Search for the cell housing the specified text and yield its [X, Y] center coordinate. 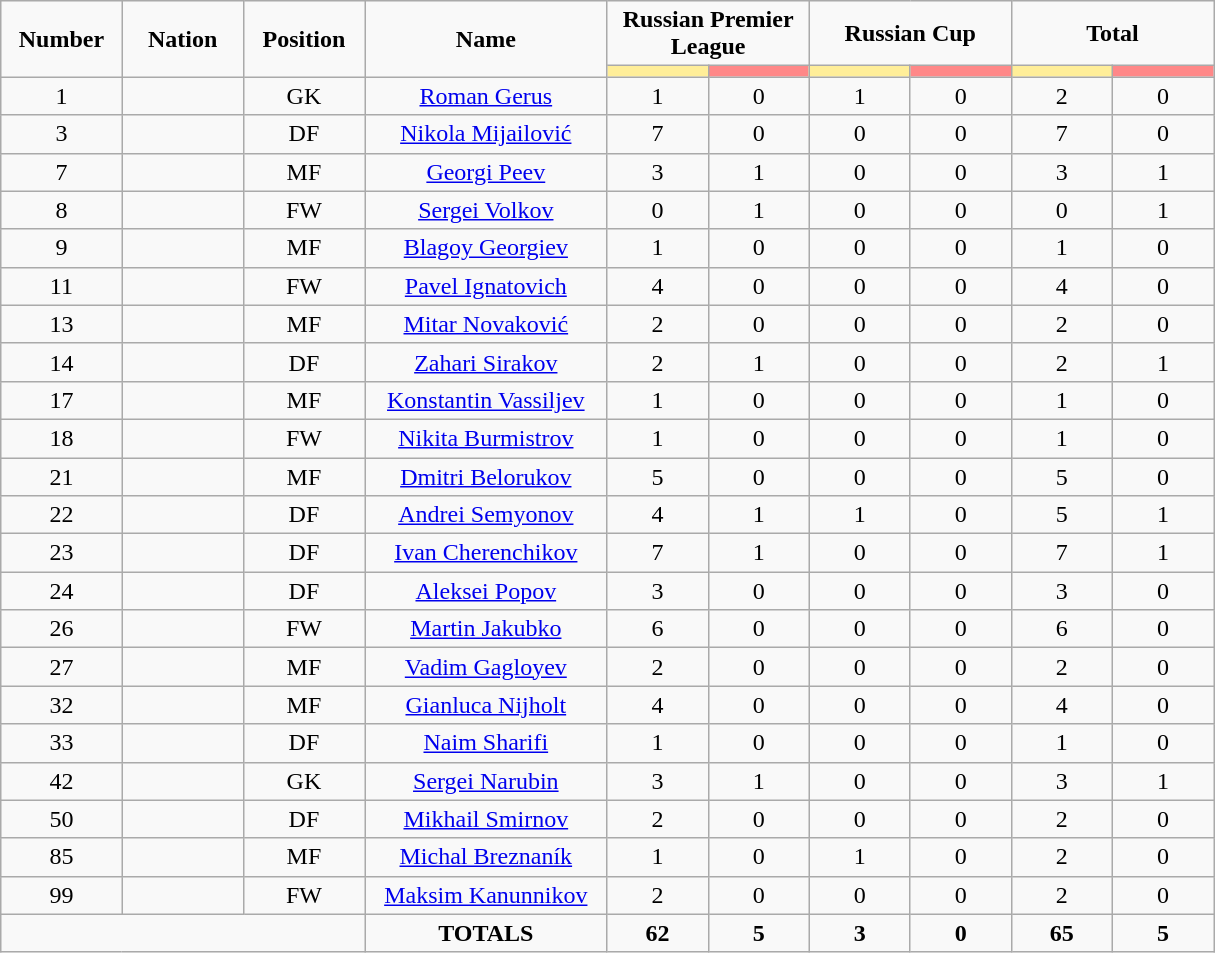
Dmitri Belorukov [486, 477]
Position [304, 39]
Number [62, 39]
Sergei Narubin [486, 781]
Nikita Burmistrov [486, 438]
99 [62, 895]
Maksim Kanunnikov [486, 895]
Gianluca Nijholt [486, 705]
Michal Breznaník [486, 857]
14 [62, 362]
50 [62, 819]
Aleksei Popov [486, 591]
21 [62, 477]
Mitar Novaković [486, 324]
11 [62, 286]
Russian Premier League [708, 34]
Vadim Gagloyev [486, 667]
Martin Jakubko [486, 629]
Sergei Volkov [486, 210]
Nikola Mijailović [486, 134]
Total [1112, 34]
9 [62, 248]
85 [62, 857]
26 [62, 629]
17 [62, 400]
TOTALS [486, 933]
Roman Gerus [486, 96]
33 [62, 743]
22 [62, 515]
Andrei Semyonov [486, 515]
65 [1062, 933]
8 [62, 210]
Ivan Cherenchikov [486, 553]
23 [62, 553]
Name [486, 39]
27 [62, 667]
42 [62, 781]
Mikhail Smirnov [486, 819]
62 [658, 933]
32 [62, 705]
13 [62, 324]
Nation [182, 39]
24 [62, 591]
Georgi Peev [486, 172]
Naim Sharifi [486, 743]
Konstantin Vassiljev [486, 400]
Zahari Sirakov [486, 362]
Pavel Ignatovich [486, 286]
18 [62, 438]
Russian Cup [910, 34]
Blagoy Georgiev [486, 248]
